Capture the cell that displays the provided text and extract its (x, y) central coordinate. 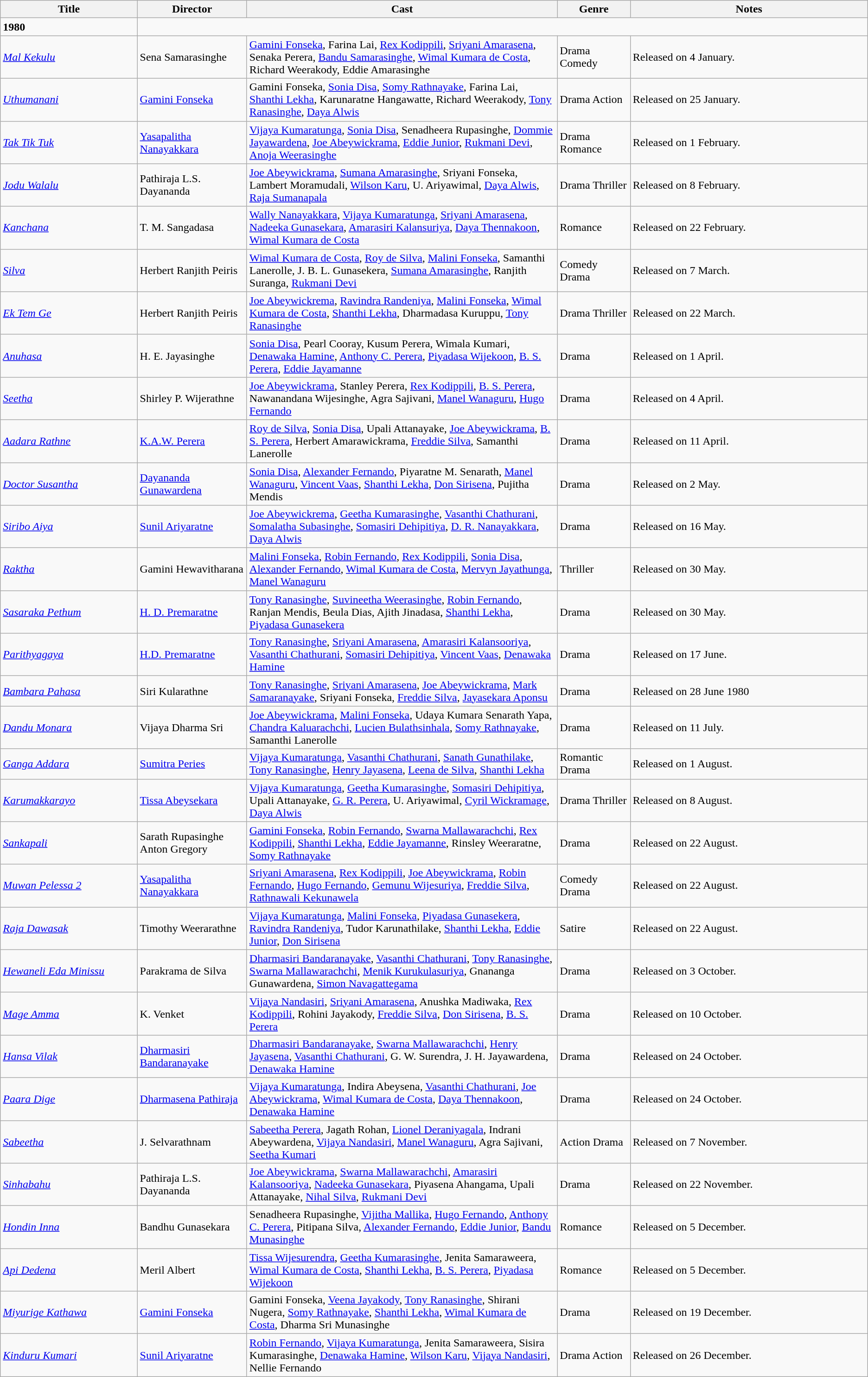
Genre (594, 9)
Released on 22 February. (749, 228)
Roy de Silva, Sonia Disa, Upali Attanayake, Joe Abeywickrama, B. S. Perera, Herbert Amarawickrama, Freddie Silva, Samanthi Lanerolle (402, 441)
Released on 2 May. (749, 484)
Vijaya Kumaratunga, Sonia Disa, Senadheera Rupasinghe, Dommie Jayawardena, Joe Abeywickrama, Eddie Junior, Rukmani Devi, Anoja Weerasinghe (402, 142)
Muwan Pelessa 2 (69, 886)
Kinduru Kumari (69, 1355)
Released on 4 April. (749, 398)
Action Drama (594, 1141)
Released on 16 May. (749, 527)
Released on 17 June. (749, 655)
Doctor Susantha (69, 484)
Director (192, 9)
Notes (749, 9)
Satire (594, 928)
H.D. Premaratne (192, 655)
Uthumanani (69, 100)
Released on 11 July. (749, 727)
H. E. Jayasinghe (192, 356)
Romantic Drama (594, 764)
H. D. Premaratne (192, 612)
Mage Amma (69, 1014)
Hansa Vilak (69, 1056)
Released on 4 January. (749, 57)
Sriyani Amarasena, Rex Kodippili, Joe Abeywickrama, Robin Fernando, Hugo Fernando, Gemunu Wijesuriya, Freddie Silva, Rathnawali Kekunawela (402, 886)
Sasaraka Pethum (69, 612)
Malini Fonseka, Robin Fernando, Rex Kodippili, Sonia Disa, Alexander Fernando, Wimal Kumara de Costa, Mervyn Jayathunga, Manel Wanaguru (402, 569)
Sabeetha Perera, Jagath Rohan, Lionel Deraniyagala, Indrani Abeywardena, Vijaya Nandasiri, Manel Wanaguru, Agra Sajivani, Seetha Kumari (402, 1141)
Joe Abeywickrama, Stanley Perera, Rex Kodippili, B. S. Perera, Nawanandana Wijesinghe, Agra Sajivani, Manel Wanaguru, Hugo Fernando (402, 398)
Wally Nanayakkara, Vijaya Kumaratunga, Sriyani Amarasena, Nadeeka Gunasekara, Amarasiri Kalansuriya, Daya Thennakoon, Wimal Kumara de Costa (402, 228)
K. Venket (192, 1014)
Vijaya Kumaratunga, Geetha Kumarasinghe, Somasiri Dehipitiya, Upali Attanayake, G. R. Perera, U. Ariyawimal, Cyril Wickramage, Daya Alwis (402, 800)
Hondin Inna (69, 1227)
Gamini Hewavitharana (192, 569)
Raja Dawasak (69, 928)
Sena Samarasinghe (192, 57)
Joe Abeywickrama, Swarna Mallawarachchi, Amarasiri Kalansooriya, Nadeeka Gunasekara, Piyasena Ahangama, Upali Attanayake, Nihal Silva, Rukmani Devi (402, 1185)
Tony Ranasinghe, Suvineetha Weerasinghe, Robin Fernando, Ranjan Mendis, Beula Dias, Ajith Jinadasa, Shanthi Lekha, Piyadasa Gunasekera (402, 612)
Dharmasiri Bandaranayake, Swarna Mallawarachchi, Henry Jayasena, Vasanthi Chathurani, G. W. Surendra, J. H. Jayawardena, Denawaka Hamine (402, 1056)
Api Dedena (69, 1270)
Cast (402, 9)
Released on 7 March. (749, 270)
Vijaya Kumaratunga, Malini Fonseka, Piyadasa Gunasekera, Ravindra Randeniya, Tudor Karunathilake, Shanthi Lekha, Eddie Junior, Don Sirisena (402, 928)
Miyurige Kathawa (69, 1313)
Siri Kularathne (192, 691)
Shirley P. Wijerathne (192, 398)
Mal Kekulu (69, 57)
1980 (69, 27)
T. M. Sangadasa (192, 228)
Dharmasiri Bandaranayake (192, 1056)
Paara Dige (69, 1099)
Bambara Pahasa (69, 691)
Released on 7 November. (749, 1141)
Ek Tem Ge (69, 313)
Released on 22 March. (749, 313)
Drama Comedy (594, 57)
Siribo Aiya (69, 527)
Tony Ranasinghe, Sriyani Amarasena, Amarasiri Kalansooriya, Vasanthi Chathurani, Somasiri Dehipitiya, Vincent Vaas, Denawaka Hamine (402, 655)
Ganga Addara (69, 764)
Joe Abeywickrema, Ravindra Randeniya, Malini Fonseka, Wimal Kumara de Costa, Shanthi Lekha, Dharmadasa Kuruppu, Tony Ranasinghe (402, 313)
Drama Romance (594, 142)
Vijaya Kumaratunga, Vasanthi Chathurani, Sanath Gunathilake, Tony Ranasinghe, Henry Jayasena, Leena de Silva, Shanthi Lekha (402, 764)
Tak Tik Tuk (69, 142)
Sumitra Peries (192, 764)
Tony Ranasinghe, Sriyani Amarasena, Joe Abeywickrama, Mark Samaranayake, Sriyani Fonseka, Freddie Silva, Jayasekara Aponsu (402, 691)
Tissa Abeysekara (192, 800)
Wimal Kumara de Costa, Roy de Silva, Malini Fonseka, Samanthi Lanerolle, J. B. L. Gunasekera, Sumana Amarasinghe, Ranjith Suranga, Rukmani Devi (402, 270)
Thriller (594, 569)
Jodu Walalu (69, 185)
Dayananda Gunawardena (192, 484)
Sinhabahu (69, 1185)
Sonia Disa, Alexander Fernando, Piyaratne M. Senarath, Manel Wanaguru, Vincent Vaas, Shanthi Lekha, Don Sirisena, Pujitha Mendis (402, 484)
Released on 1 August. (749, 764)
Robin Fernando, Vijaya Kumaratunga, Jenita Samaraweera, Sisira Kumarasinghe, Denawaka Hamine, Wilson Karu, Vijaya Nandasiri, Nellie Fernando (402, 1355)
Karumakkarayo (69, 800)
Dharmasena Pathiraja (192, 1099)
Timothy Weerarathne (192, 928)
Joe Abeywickrama, Sumana Amarasinghe, Sriyani Fonseka, Lambert Moramudali, Wilson Karu, U. Ariyawimal, Daya Alwis, Raja Sumanapala (402, 185)
Title (69, 9)
Released on 8 February. (749, 185)
Senadheera Rupasinghe, Vijitha Mallika, Hugo Fernando, Anthony C. Perera, Pitipana Silva, Alexander Fernando, Eddie Junior, Bandu Munasinghe (402, 1227)
J. Selvarathnam (192, 1141)
Parithyagaya (69, 655)
Released on 25 January. (749, 100)
Parakrama de Silva (192, 971)
Gamini Fonseka, Veena Jayakody, Tony Ranasinghe, Shirani Nugera, Somy Rathnayake, Shanthi Lekha, Wimal Kumara de Costa, Dharma Sri Munasinghe (402, 1313)
Anuhasa (69, 356)
Sankapali (69, 843)
Seetha (69, 398)
Vijaya Nandasiri, Sriyani Amarasena, Anushka Madiwaka, Rex Kodippili, Rohini Jayakody, Freddie Silva, Don Sirisena, B. S. Perera (402, 1014)
Aadara Rathne (69, 441)
Released on 11 April. (749, 441)
Sabeetha (69, 1141)
Released on 19 December. (749, 1313)
Tissa Wijesurendra, Geetha Kumarasinghe, Jenita Samaraweera, Wimal Kumara de Costa, Shanthi Lekha, B. S. Perera, Piyadasa Wijekoon (402, 1270)
Released on 1 February. (749, 142)
Vijaya Kumaratunga, Indira Abeysena, Vasanthi Chathurani, Joe Abeywickrama, Wimal Kumara de Costa, Daya Thennakoon, Denawaka Hamine (402, 1099)
Dandu Monara (69, 727)
Gamini Fonseka, Sonia Disa, Somy Rathnayake, Farina Lai, Shanthi Lekha, Karunaratne Hangawatte, Richard Weerakody, Tony Ranasinghe, Daya Alwis (402, 100)
Vijaya Dharma Sri (192, 727)
Released on 3 October. (749, 971)
Released on 1 April. (749, 356)
Sonia Disa, Pearl Cooray, Kusum Perera, Wimala Kumari, Denawaka Hamine, Anthony C. Perera, Piyadasa Wijekoon, B. S. Perera, Eddie Jayamanne (402, 356)
Joe Abeywickrema, Geetha Kumarasinghe, Vasanthi Chathurani, Somalatha Subasinghe, Somasiri Dehipitiya, D. R. Nanayakkara, Daya Alwis (402, 527)
Released on 8 August. (749, 800)
Kanchana (69, 228)
Raktha (69, 569)
Released on 28 June 1980 (749, 691)
Released on 22 November. (749, 1185)
Meril Albert (192, 1270)
Released on 26 December. (749, 1355)
Silva (69, 270)
K.A.W. Perera (192, 441)
Hewaneli Eda Minissu (69, 971)
Sarath Rupasinghe Anton Gregory (192, 843)
Joe Abeywickrama, Malini Fonseka, Udaya Kumara Senarath Yapa, Chandra Kaluarachchi, Lucien Bulathsinhala, Somy Rathnayake, Samanthi Lanerolle (402, 727)
Gamini Fonseka, Robin Fernando, Swarna Mallawarachchi, Rex Kodippili, Shanthi Lekha, Eddie Jayamanne, Rinsley Weeraratne, Somy Rathnayake (402, 843)
Released on 10 October. (749, 1014)
Bandhu Gunasekara (192, 1227)
